Extract the (X, Y) coordinate from the center of the cell holding the provided text.  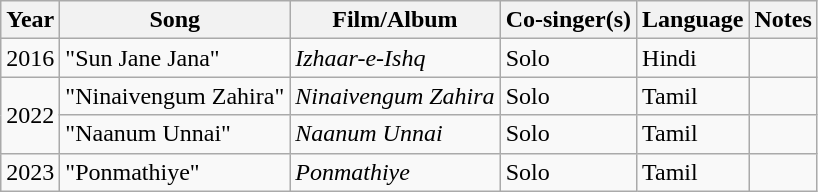
2022 (30, 115)
"Ponmathiye" (175, 172)
Language (693, 20)
Year (30, 20)
Co-singer(s) (568, 20)
2023 (30, 172)
Naanum Unnai (395, 134)
Notes (783, 20)
Song (175, 20)
2016 (30, 58)
"Naanum Unnai" (175, 134)
Hindi (693, 58)
Izhaar-e-Ishq (395, 58)
"Sun Jane Jana" (175, 58)
"Ninaivengum Zahira" (175, 96)
Film/Album (395, 20)
Ninaivengum Zahira (395, 96)
Ponmathiye (395, 172)
